Determine the [X, Y] coordinate at the center of the cell enclosing the given text.  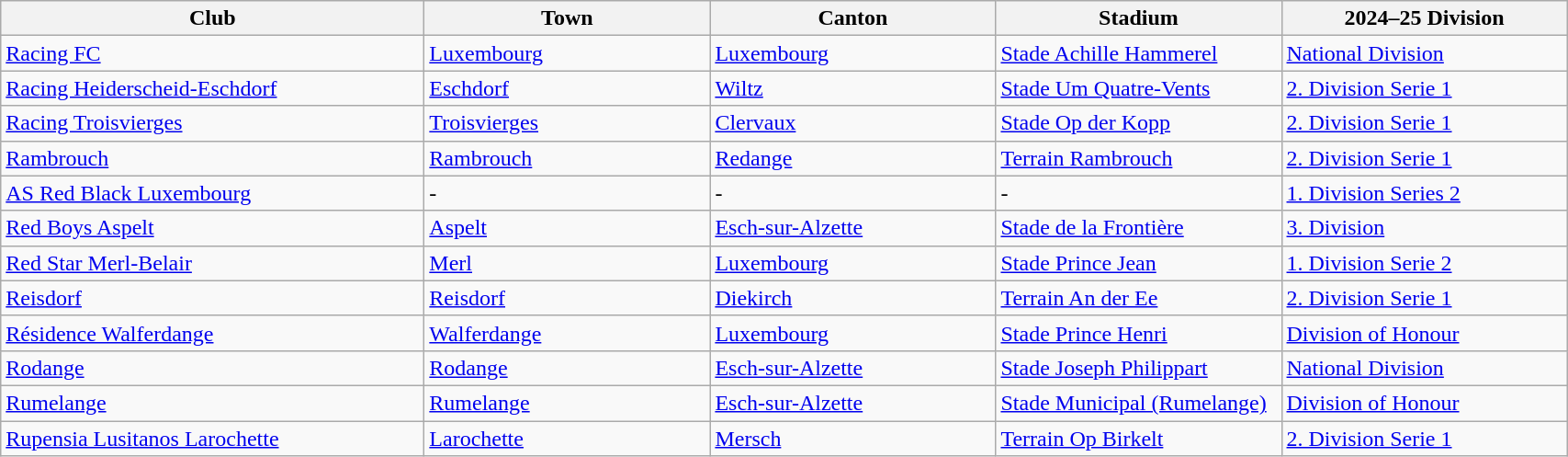
Rupensia Lusitanos Larochette [213, 439]
2024–25 Division [1424, 18]
Stade Joseph Philippart [1139, 368]
Merl [568, 263]
Clervaux [852, 123]
Red Star Merl-Belair [213, 263]
3. Division [1424, 228]
Eschdorf [568, 88]
Stade Um Quatre-Vents [1139, 88]
Stade Prince Jean [1139, 263]
Canton [852, 18]
Larochette [568, 439]
Town [568, 18]
Walferdange [568, 333]
Stadium [1139, 18]
Stade Achille Hammerel [1139, 53]
Terrain Rambrouch [1139, 158]
Wiltz [852, 88]
Diekirch [852, 298]
Stade de la Frontière [1139, 228]
Mersch [852, 439]
Aspelt [568, 228]
Terrain An der Ee [1139, 298]
Red Boys Aspelt [213, 228]
Racing Troisvierges [213, 123]
Stade Municipal (Rumelange) [1139, 403]
Stade Op der Kopp [1139, 123]
Racing Heiderscheid-Eschdorf [213, 88]
AS Red Black Luxembourg [213, 193]
Résidence Walferdange [213, 333]
Terrain Op Birkelt [1139, 439]
Stade Prince Henri [1139, 333]
Redange [852, 158]
Racing FC [213, 53]
Club [213, 18]
1. Division Serie 2 [1424, 263]
1. Division Series 2 [1424, 193]
Troisvierges [568, 123]
